Determine the [X, Y] coordinate at the center of the cell enclosing the given text.  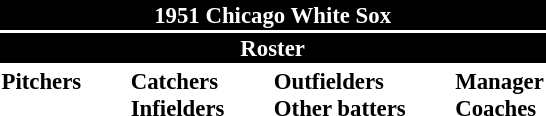
Roster [272, 48]
1951 Chicago White Sox [272, 15]
